Determine the [x, y] coordinate at the center of the cell enclosing the given text.  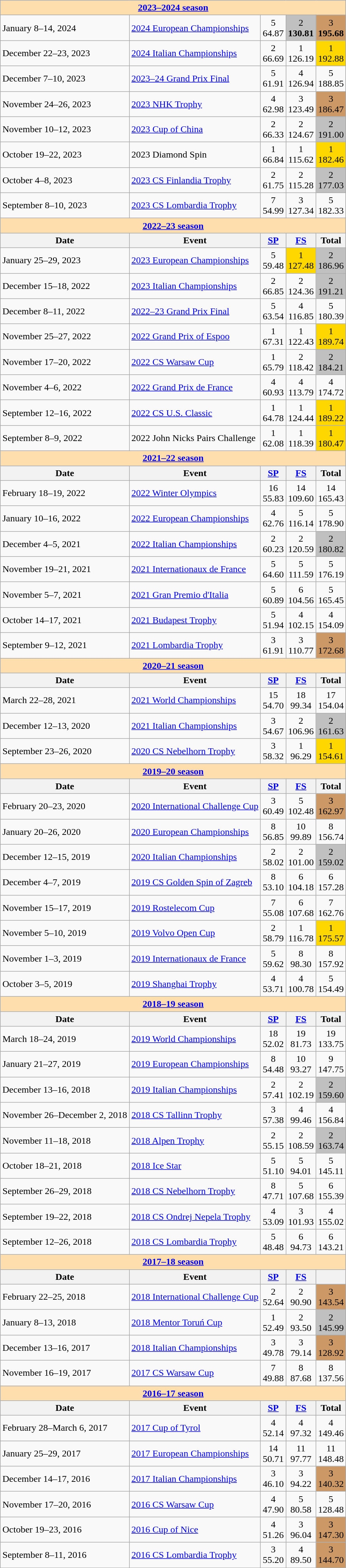
November 4–6, 2022 [65, 388]
1 189.22 [331, 413]
2022 Grand Prix de France [195, 388]
10 93.27 [301, 1065]
December 4–7, 2019 [65, 882]
1 64.78 [274, 413]
5 51.94 [274, 620]
18 52.02 [274, 1039]
4 113.79 [301, 388]
2022 John Nicks Pairs Challenge [195, 438]
2 163.74 [331, 1140]
18 99.34 [301, 700]
2023 CS Finlandia Trophy [195, 180]
3 186.47 [331, 104]
2024 European Championships [195, 28]
4 47.90 [274, 1504]
3 127.34 [301, 205]
November 19–21, 2021 [65, 569]
September 8–11, 2016 [65, 1555]
2 58.02 [274, 857]
1 154.61 [331, 751]
September 23–26, 2020 [65, 751]
2018 Ice Star [195, 1166]
6 94.73 [301, 1242]
2019 World Championships [195, 1039]
4 53.71 [274, 983]
September 9–12, 2021 [65, 645]
3 61.91 [274, 645]
16 55.83 [274, 493]
2018 CS Ondrej Nepela Trophy [195, 1217]
2 58.79 [274, 933]
2019–20 season [173, 771]
3 79.14 [301, 1348]
October 19–23, 2016 [65, 1529]
2 106.96 [301, 726]
2018 Italian Championships [195, 1348]
4 52.14 [274, 1428]
October 3–5, 2019 [65, 983]
2019 Rostelecom Cup [195, 908]
4 156.84 [331, 1115]
1 127.48 [301, 260]
January 8–13, 2018 [65, 1322]
November 17–20, 2022 [65, 362]
2022 CS Warsaw Cup [195, 362]
November 5–7, 2021 [65, 594]
2017–18 season [173, 1262]
4 126.94 [301, 79]
5 51.10 [274, 1166]
1 124.44 [301, 413]
2021 Budapest Trophy [195, 620]
3 110.77 [301, 645]
2021 Gran Premio d'Italia [195, 594]
6 104.18 [301, 882]
January 10–16, 2022 [65, 519]
2 93.50 [301, 1322]
2 124.36 [301, 285]
2 130.81 [301, 28]
14 165.43 [331, 493]
2016–17 season [173, 1393]
2021 World Championships [195, 700]
3 55.20 [274, 1555]
5 102.48 [301, 806]
2019 Shanghai Trophy [195, 983]
19 133.75 [331, 1039]
3 57.38 [274, 1115]
2 52.64 [274, 1297]
October 4–8, 2023 [65, 180]
2020 CS Nebelhorn Trophy [195, 751]
2022–23 season [173, 225]
2 60.23 [274, 544]
November 15–17, 2019 [65, 908]
January 25–29, 2017 [65, 1454]
September 12–16, 2022 [65, 413]
September 12–26, 2018 [65, 1242]
7 162.76 [331, 908]
November 25–27, 2022 [65, 337]
5 94.01 [301, 1166]
2 57.41 [274, 1090]
2020–21 season [173, 666]
3 123.49 [301, 104]
December 15–18, 2022 [65, 285]
4 97.32 [301, 1428]
15 54.70 [274, 700]
2022 Grand Prix of Espoo [195, 337]
November 10–12, 2023 [65, 129]
2019 CS Golden Spin of Zagreb [195, 882]
2018 CS Lombardia Trophy [195, 1242]
1 66.84 [274, 154]
5 107.68 [301, 1191]
December 8–11, 2022 [65, 311]
3 128.92 [331, 1348]
October 14–17, 2021 [65, 620]
2018 CS Tallinn Trophy [195, 1115]
2 90.90 [301, 1297]
4 51.26 [274, 1529]
December 4–5, 2021 [65, 544]
2 66.85 [274, 285]
6 104.56 [301, 594]
2020 International Challenge Cup [195, 806]
2 186.96 [331, 260]
2 101.00 [301, 857]
October 19–22, 2023 [65, 154]
2023 Italian Championships [195, 285]
5 180.39 [331, 311]
1 52.49 [274, 1322]
2 177.03 [331, 180]
2018 Mentor Toruń Cup [195, 1322]
3 49.78 [274, 1348]
6 157.28 [331, 882]
5 64.60 [274, 569]
2 161.63 [331, 726]
8 54.48 [274, 1065]
1 116.78 [301, 933]
December 22–23, 2023 [65, 53]
2 66.69 [274, 53]
5 178.90 [331, 519]
3 46.10 [274, 1479]
February 28–March 6, 2017 [65, 1428]
3 140.32 [331, 1479]
3 94.22 [301, 1479]
4 62.76 [274, 519]
5 64.87 [274, 28]
September 8–10, 2023 [65, 205]
3 60.49 [274, 806]
3 172.68 [331, 645]
5 111.59 [301, 569]
November 5–10, 2019 [65, 933]
2019 European Championships [195, 1065]
2021–22 season [173, 458]
2018–19 season [173, 1004]
November 1–3, 2019 [65, 959]
5 59.62 [274, 959]
3 147.30 [331, 1529]
2016 CS Warsaw Cup [195, 1504]
February 20–23, 2020 [65, 806]
2024 Italian Championships [195, 53]
September 26–29, 2018 [65, 1191]
2017 CS Warsaw Cup [195, 1373]
2023 Cup of China [195, 129]
1 118.39 [301, 438]
3 54.67 [274, 726]
2022 Winter Olympics [195, 493]
2 191.21 [331, 285]
7 54.99 [274, 205]
7 55.08 [274, 908]
September 8–9, 2022 [65, 438]
4 154.09 [331, 620]
8 53.10 [274, 882]
5 128.48 [331, 1504]
5 145.11 [331, 1166]
December 7–10, 2023 [65, 79]
2023 NHK Trophy [195, 104]
3 96.04 [301, 1529]
2017 European Championships [195, 1454]
8 56.85 [274, 831]
1 67.31 [274, 337]
September 19–22, 2018 [65, 1217]
November 11–18, 2018 [65, 1140]
5 61.91 [274, 79]
3 144.70 [331, 1555]
1 126.19 [301, 53]
2022 CS U.S. Classic [195, 413]
2019 Italian Championships [195, 1090]
2018 CS Nebelhorn Trophy [195, 1191]
2023–2024 season [173, 8]
2016 Cup of Nice [195, 1529]
4 99.46 [301, 1115]
3 58.32 [274, 751]
4 62.98 [274, 104]
2018 International Challenge Cup [195, 1297]
17 154.04 [331, 700]
4 89.50 [301, 1555]
December 13–16, 2017 [65, 1348]
2016 CS Lombardia Trophy [195, 1555]
7 49.88 [274, 1373]
1 175.57 [331, 933]
5 48.48 [274, 1242]
December 13–16, 2018 [65, 1090]
1 115.62 [301, 154]
11 148.48 [331, 1454]
March 18–24, 2019 [65, 1039]
1 122.43 [301, 337]
4 174.72 [331, 388]
2023 Diamond Spin [195, 154]
2 145.99 [331, 1322]
October 18–21, 2018 [65, 1166]
January 20–26, 2020 [65, 831]
November 17–20, 2016 [65, 1504]
14 109.60 [301, 493]
2020 European Championships [195, 831]
2 66.33 [274, 129]
2 184.21 [331, 362]
8 47.71 [274, 1191]
2020 Italian Championships [195, 857]
2017 Italian Championships [195, 1479]
2 118.42 [301, 362]
2 191.00 [331, 129]
2 124.67 [301, 129]
4 116.85 [301, 311]
2 159.60 [331, 1090]
5 63.54 [274, 311]
2 108.59 [301, 1140]
1 182.46 [331, 154]
2023 CS Lombardia Trophy [195, 205]
1 189.74 [331, 337]
January 8–14, 2024 [65, 28]
6 155.39 [331, 1191]
5 165.45 [331, 594]
9 147.75 [331, 1065]
1 62.08 [274, 438]
3 143.54 [331, 1297]
2022 European Championships [195, 519]
4 100.78 [301, 983]
6 143.21 [331, 1242]
2019 Volvo Open Cup [195, 933]
5 182.33 [331, 205]
January 21–27, 2019 [65, 1065]
5 154.49 [331, 983]
2023–24 Grand Prix Final [195, 79]
3 195.68 [331, 28]
2019 Internationaux de France [195, 959]
2 159.02 [331, 857]
4 149.46 [331, 1428]
5 60.89 [274, 594]
2017 Cup of Tyrol [195, 1428]
2021 Internationaux de France [195, 569]
November 26–December 2, 2018 [65, 1115]
February 22–25, 2018 [65, 1297]
2022 Italian Championships [195, 544]
8 98.30 [301, 959]
11 97.77 [301, 1454]
4 53.09 [274, 1217]
2021 Lombardia Trophy [195, 645]
2018 Alpen Trophy [195, 1140]
1 96.29 [301, 751]
2 61.75 [274, 180]
8 137.56 [331, 1373]
4 60.93 [274, 388]
December 12–15, 2019 [65, 857]
4 102.15 [301, 620]
5 116.14 [301, 519]
January 25–29, 2023 [65, 260]
5 80.58 [301, 1504]
6 107.68 [301, 908]
8 157.92 [331, 959]
2021 Italian Championships [195, 726]
8 87.68 [301, 1373]
December 12–13, 2020 [65, 726]
1 180.47 [331, 438]
February 18–19, 2022 [65, 493]
November 24–26, 2023 [65, 104]
2022–23 Grand Prix Final [195, 311]
November 16–19, 2017 [65, 1373]
March 22–28, 2021 [65, 700]
3 101.93 [301, 1217]
14 50.71 [274, 1454]
2 180.82 [331, 544]
1 192.88 [331, 53]
8 156.74 [331, 831]
19 81.73 [301, 1039]
1 65.79 [274, 362]
2 55.15 [274, 1140]
5 59.48 [274, 260]
4 155.02 [331, 1217]
2023 European Championships [195, 260]
5 188.85 [331, 79]
5 176.19 [331, 569]
2 102.19 [301, 1090]
3 162.97 [331, 806]
10 99.89 [301, 831]
December 14–17, 2016 [65, 1479]
2 120.59 [301, 544]
2 115.28 [301, 180]
